Find where the given text appears and provide that cell's center as [X, Y] coordinate. 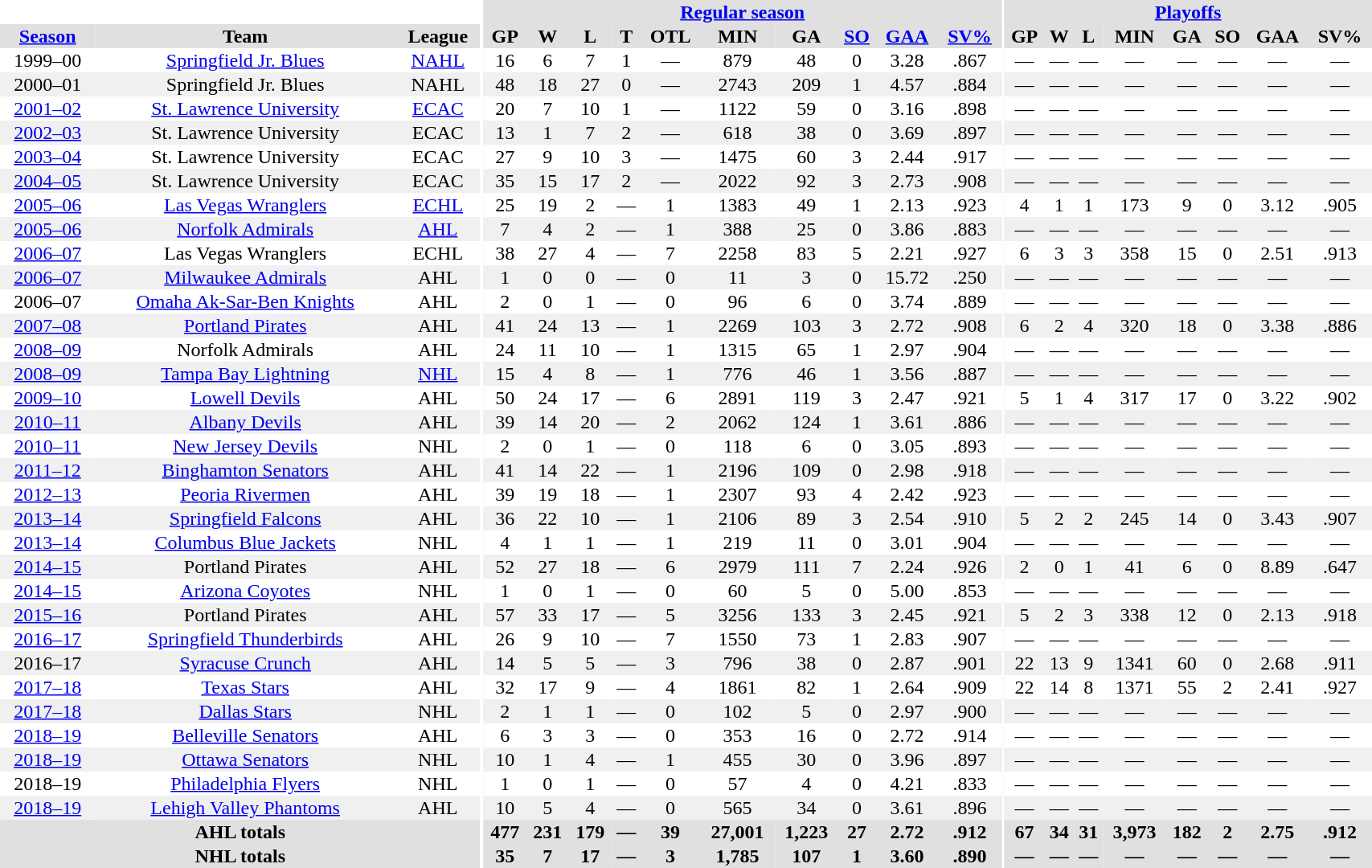
4.57 [907, 84]
27,001 [738, 832]
2007–08 [47, 325]
3,973 [1135, 832]
2.83 [907, 639]
.911 [1341, 663]
55 [1186, 687]
NHL totals [240, 856]
3.12 [1278, 205]
Playoffs [1188, 12]
Springfield Thunderbirds [245, 639]
Regular season [743, 12]
.890 [969, 856]
Ottawa Senators [245, 759]
96 [738, 301]
.883 [969, 229]
209 [807, 84]
1,785 [738, 856]
Lowell Devils [245, 398]
107 [807, 856]
3.28 [907, 60]
32 [505, 687]
3.05 [907, 446]
102 [738, 711]
2.68 [1278, 663]
65 [807, 350]
46 [807, 374]
.647 [1341, 567]
3.56 [907, 374]
2011–12 [47, 470]
2.98 [907, 470]
2979 [738, 567]
15.72 [907, 277]
2.75 [1278, 832]
.887 [969, 374]
1550 [738, 639]
92 [807, 181]
3.22 [1278, 398]
455 [738, 759]
2.47 [907, 398]
2009–10 [47, 398]
OTL [670, 36]
2.64 [907, 687]
.901 [969, 663]
89 [807, 518]
618 [738, 133]
Peoria Rivermen [245, 494]
219 [738, 542]
2022 [738, 181]
2.54 [907, 518]
.833 [969, 784]
.889 [969, 301]
49 [807, 205]
2015–16 [47, 615]
3.43 [1278, 518]
2.73 [907, 181]
2.24 [907, 567]
67 [1024, 832]
Springfield Falcons [245, 518]
Dallas Stars [245, 711]
8.89 [1278, 567]
3.38 [1278, 325]
2891 [738, 398]
League [438, 36]
Columbus Blue Jackets [245, 542]
.917 [969, 157]
Texas Stars [245, 687]
2002–03 [47, 133]
52 [505, 567]
.905 [1341, 205]
.902 [1341, 398]
Arizona Coyotes [245, 591]
2106 [738, 518]
36 [505, 518]
Binghamton Senators [245, 470]
4.21 [907, 784]
5.00 [907, 591]
93 [807, 494]
.896 [969, 808]
2258 [738, 253]
1,223 [807, 832]
82 [807, 687]
776 [738, 374]
Season [47, 36]
3.74 [907, 301]
338 [1135, 615]
1475 [738, 157]
Team [245, 36]
103 [807, 325]
2.41 [1278, 687]
Lehigh Valley Phantoms [245, 808]
2.21 [907, 253]
317 [1135, 398]
.913 [1341, 253]
1371 [1135, 687]
245 [1135, 518]
.884 [969, 84]
2307 [738, 494]
133 [807, 615]
1315 [738, 350]
3.60 [907, 856]
.250 [969, 277]
320 [1135, 325]
358 [1135, 253]
Milwaukee Admirals [245, 277]
.900 [969, 711]
1383 [738, 205]
3256 [738, 615]
Albany Devils [245, 422]
124 [807, 422]
119 [807, 398]
231 [548, 832]
.898 [969, 108]
.910 [969, 518]
2.42 [907, 494]
2196 [738, 470]
1861 [738, 687]
Syracuse Crunch [245, 663]
.914 [969, 735]
33 [548, 615]
73 [807, 639]
353 [738, 735]
1341 [1135, 663]
111 [807, 567]
31 [1088, 832]
T [627, 36]
30 [807, 759]
109 [807, 470]
118 [738, 446]
2001–02 [47, 108]
AHL totals [240, 832]
3.16 [907, 108]
Belleville Senators [245, 735]
3.01 [907, 542]
12 [1186, 615]
Philadelphia Flyers [245, 784]
Omaha Ak-Sar-Ben Knights [245, 301]
2743 [738, 84]
59 [807, 108]
26 [505, 639]
477 [505, 832]
565 [738, 808]
179 [590, 832]
388 [738, 229]
83 [807, 253]
2003–04 [47, 157]
.867 [969, 60]
2.45 [907, 615]
173 [1135, 205]
1999–00 [47, 60]
2004–05 [47, 181]
2012–13 [47, 494]
1122 [738, 108]
New Jersey Devils [245, 446]
Tampa Bay Lightning [245, 374]
879 [738, 60]
2.51 [1278, 253]
3.86 [907, 229]
2000–01 [47, 84]
50 [505, 398]
182 [1186, 832]
796 [738, 663]
3.96 [907, 759]
2.44 [907, 157]
.909 [969, 687]
.893 [969, 446]
2.87 [907, 663]
2269 [738, 325]
.853 [969, 591]
2062 [738, 422]
3.69 [907, 133]
.926 [969, 567]
